For the text-containing cell, return its midpoint in (X, Y) coordinate format. 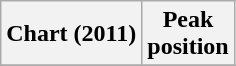
Peakposition (188, 34)
Chart (2011) (72, 34)
